Return [x, y] of the center of cell containing provided text 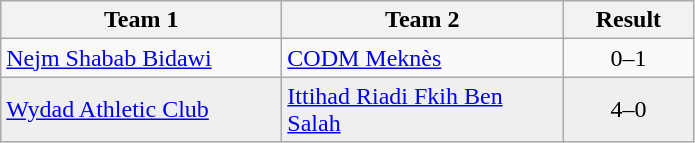
Ittihad Riadi Fkih Ben Salah [422, 110]
Nejm Shabab Bidawi [142, 58]
4–0 [628, 110]
Team 2 [422, 20]
0–1 [628, 58]
Wydad Athletic Club [142, 110]
Team 1 [142, 20]
Result [628, 20]
CODM Meknès [422, 58]
